Capture the cell that displays the provided text and extract its [X, Y] central coordinate. 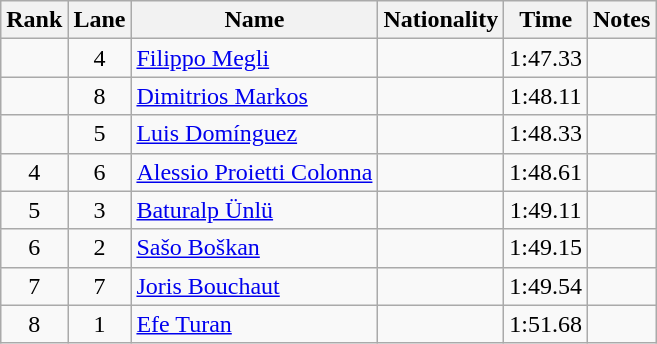
Lane [100, 20]
Alessio Proietti Colonna [254, 172]
Time [546, 20]
Filippo Megli [254, 58]
1:49.54 [546, 286]
1:49.11 [546, 210]
1:51.68 [546, 324]
1:48.61 [546, 172]
Nationality [441, 20]
Rank [34, 20]
Sašo Boškan [254, 248]
Notes [621, 20]
1 [100, 324]
Name [254, 20]
1:49.15 [546, 248]
1:48.11 [546, 96]
Dimitrios Markos [254, 96]
1:48.33 [546, 134]
Joris Bouchaut [254, 286]
Baturalp Ünlü [254, 210]
Efe Turan [254, 324]
1:47.33 [546, 58]
3 [100, 210]
2 [100, 248]
Luis Domínguez [254, 134]
